Determine the [x, y] coordinate at the center of the cell enclosing the given text.  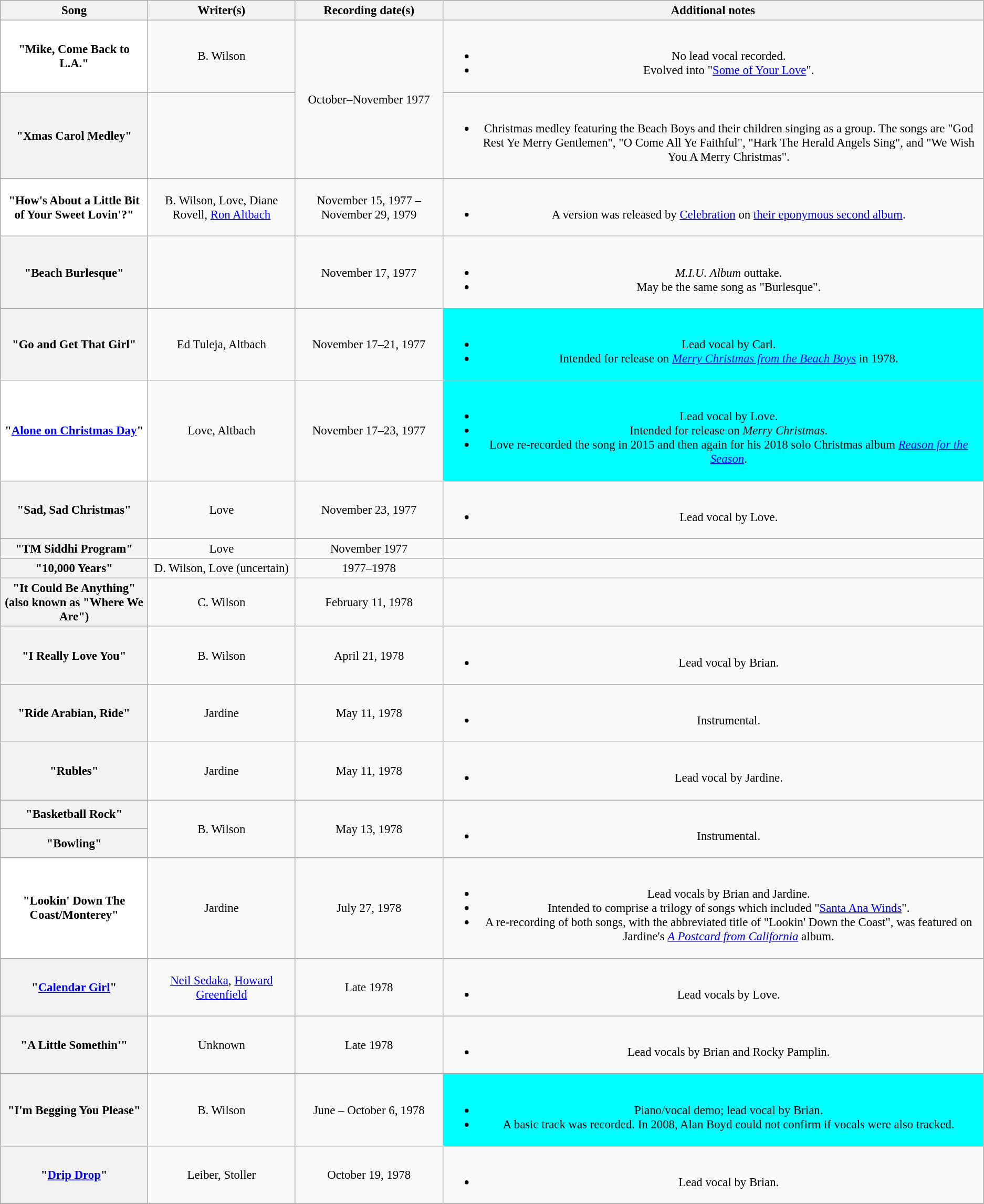
"10,000 Years" [75, 568]
November 23, 1977 [369, 510]
Additional notes [713, 11]
Lead vocals by Love. [713, 987]
"Bowling" [75, 844]
Neil Sedaka, Howard Greenfield [222, 987]
Lead vocals by Brian and Rocky Pamplin. [713, 1045]
Unknown [222, 1045]
C. Wilson [222, 603]
1977–1978 [369, 568]
"Go and Get That Girl" [75, 345]
"How's About a Little Bit of Your Sweet Lovin'?" [75, 207]
Lead vocal by Love. [713, 510]
"Alone on Christmas Day" [75, 431]
Lead vocal by Jardine. [713, 771]
B. Wilson, Love, Diane Rovell, Ron Altbach [222, 207]
"Xmas Carol Medley" [75, 136]
April 21, 1978 [369, 655]
"TM Siddhi Program" [75, 549]
A version was released by Celebration on their eponymous second album. [713, 207]
"Lookin' Down The Coast/Monterey" [75, 908]
Recording date(s) [369, 11]
Love, Altbach [222, 431]
May 13, 1978 [369, 829]
D. Wilson, Love (uncertain) [222, 568]
"It Could Be Anything" (also known as "Where We Are") [75, 603]
No lead vocal recorded.Evolved into "Some of Your Love". [713, 57]
"Basketball Rock" [75, 814]
"Beach Burlesque" [75, 272]
November 1977 [369, 549]
Song [75, 11]
Writer(s) [222, 11]
"A Little Somethin'" [75, 1045]
"Sad, Sad Christmas" [75, 510]
Ed Tuleja, Altbach [222, 345]
October–November 1977 [369, 100]
"I'm Begging You Please" [75, 1109]
Lead vocal by Carl.Intended for release on Merry Christmas from the Beach Boys in 1978. [713, 345]
"Rubles" [75, 771]
"Drip Drop" [75, 1175]
Leiber, Stoller [222, 1175]
Piano/vocal demo; lead vocal by Brian.A basic track was recorded. In 2008, Alan Boyd could not confirm if vocals were also tracked. [713, 1109]
November 17, 1977 [369, 272]
November 17–23, 1977 [369, 431]
October 19, 1978 [369, 1175]
"Mike, Come Back to L.A." [75, 57]
February 11, 1978 [369, 603]
M.I.U. Album outtake.May be the same song as "Burlesque". [713, 272]
November 15, 1977 – November 29, 1979 [369, 207]
November 17–21, 1977 [369, 345]
July 27, 1978 [369, 908]
"Calendar Girl" [75, 987]
"Ride Arabian, Ride" [75, 713]
"I Really Love You" [75, 655]
June – October 6, 1978 [369, 1109]
